Output the [x, y] coordinate of the center of the cell containing the given text.  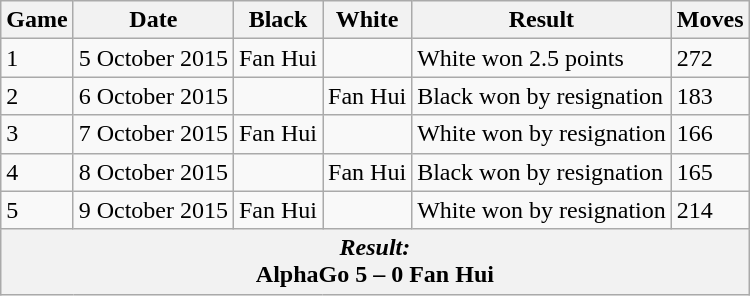
Moves [710, 20]
183 [710, 96]
4 [37, 172]
3 [37, 134]
White won 2.5 points [542, 58]
214 [710, 210]
7 October 2015 [153, 134]
5 [37, 210]
272 [710, 58]
165 [710, 172]
White [368, 20]
Date [153, 20]
1 [37, 58]
9 October 2015 [153, 210]
Game [37, 20]
6 October 2015 [153, 96]
Black [278, 20]
166 [710, 134]
8 October 2015 [153, 172]
2 [37, 96]
5 October 2015 [153, 58]
Result: AlphaGo 5 – 0 Fan Hui [375, 262]
Result [542, 20]
